Find where the given text appears and provide that cell's center as (X, Y) coordinate. 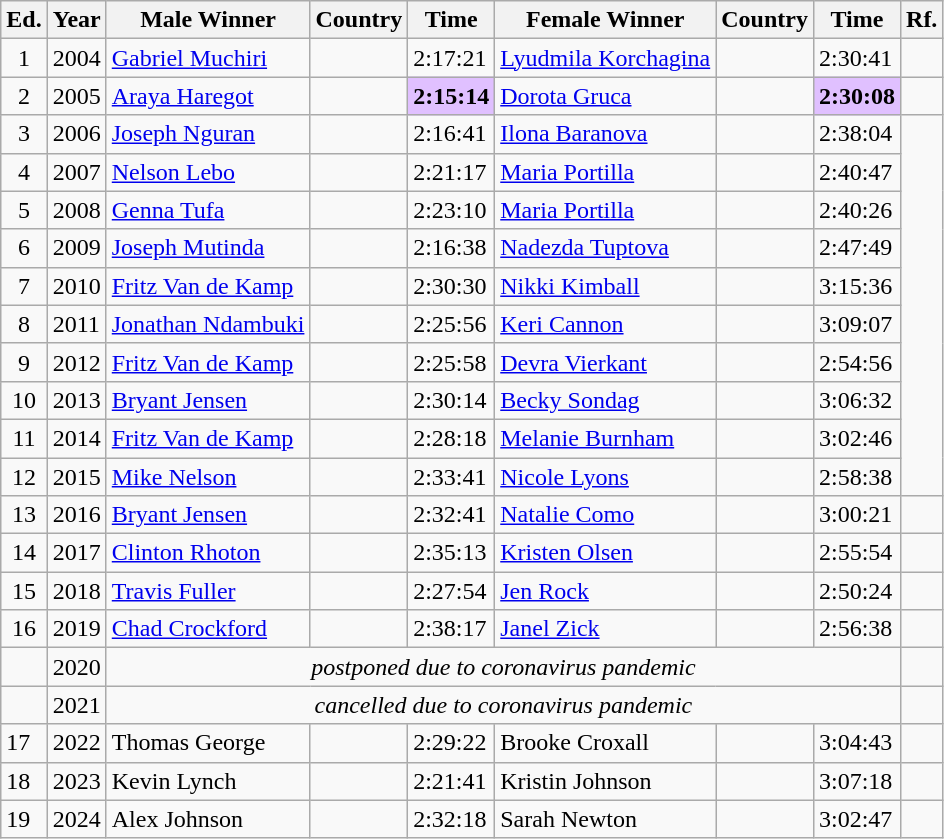
Joseph Mutinda (208, 248)
2:15:14 (452, 96)
19 (24, 819)
2018 (76, 591)
3:06:32 (856, 400)
9 (24, 362)
4 (24, 172)
2009 (76, 248)
Rf. (922, 20)
postponed due to coronavirus pandemic (503, 667)
2007 (76, 172)
Kristin Johnson (606, 781)
2020 (76, 667)
2:55:54 (856, 553)
2:30:30 (452, 286)
2014 (76, 438)
Nadezda Tuptova (606, 248)
8 (24, 324)
1 (24, 58)
2:35:13 (452, 553)
Thomas George (208, 743)
Female Winner (606, 20)
Dorota Gruca (606, 96)
2023 (76, 781)
2016 (76, 515)
2:21:41 (452, 781)
2:56:38 (856, 629)
Brooke Croxall (606, 743)
Alex Johnson (208, 819)
Nikki Kimball (606, 286)
2:33:41 (452, 477)
Chad Crockford (208, 629)
Gabriel Muchiri (208, 58)
2004 (76, 58)
Ilona Baranova (606, 134)
Jonathan Ndambuki (208, 324)
2:30:41 (856, 58)
Nicole Lyons (606, 477)
2:28:18 (452, 438)
2:47:49 (856, 248)
Becky Sondag (606, 400)
Ed. (24, 20)
2:30:08 (856, 96)
5 (24, 210)
2:32:41 (452, 515)
2:25:58 (452, 362)
2:38:17 (452, 629)
Kevin Lynch (208, 781)
2013 (76, 400)
2024 (76, 819)
Male Winner (208, 20)
Clinton Rhoton (208, 553)
2015 (76, 477)
2:16:41 (452, 134)
2:50:24 (856, 591)
2:32:18 (452, 819)
Janel Zick (606, 629)
Araya Haregot (208, 96)
14 (24, 553)
2008 (76, 210)
3 (24, 134)
2022 (76, 743)
2012 (76, 362)
Genna Tufa (208, 210)
18 (24, 781)
Mike Nelson (208, 477)
2:40:26 (856, 210)
3:07:18 (856, 781)
3:02:46 (856, 438)
2:58:38 (856, 477)
3:00:21 (856, 515)
13 (24, 515)
Kristen Olsen (606, 553)
2 (24, 96)
Melanie Burnham (606, 438)
2:17:21 (452, 58)
2:25:56 (452, 324)
2010 (76, 286)
3:09:07 (856, 324)
2:21:17 (452, 172)
Jen Rock (606, 591)
2:38:04 (856, 134)
10 (24, 400)
2:54:56 (856, 362)
Devra Vierkant (606, 362)
2011 (76, 324)
2:23:10 (452, 210)
Travis Fuller (208, 591)
15 (24, 591)
Year (76, 20)
2017 (76, 553)
Nelson Lebo (208, 172)
2:16:38 (452, 248)
2:30:14 (452, 400)
2019 (76, 629)
3:15:36 (856, 286)
cancelled due to coronavirus pandemic (503, 705)
16 (24, 629)
11 (24, 438)
17 (24, 743)
7 (24, 286)
2005 (76, 96)
Lyudmila Korchagina (606, 58)
Keri Cannon (606, 324)
2021 (76, 705)
2006 (76, 134)
Sarah Newton (606, 819)
12 (24, 477)
2:40:47 (856, 172)
6 (24, 248)
Joseph Nguran (208, 134)
3:04:43 (856, 743)
Natalie Como (606, 515)
2:29:22 (452, 743)
3:02:47 (856, 819)
2:27:54 (452, 591)
